Determine the (x, y) coordinate at the center of the cell enclosing the given text.  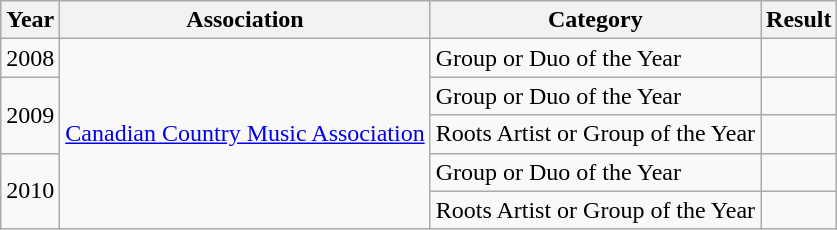
Association (245, 20)
Year (30, 20)
Category (595, 20)
2010 (30, 191)
Canadian Country Music Association (245, 134)
2009 (30, 115)
Result (799, 20)
2008 (30, 58)
